Provide the (x, y) coordinate of the cell's center where the given text is located.  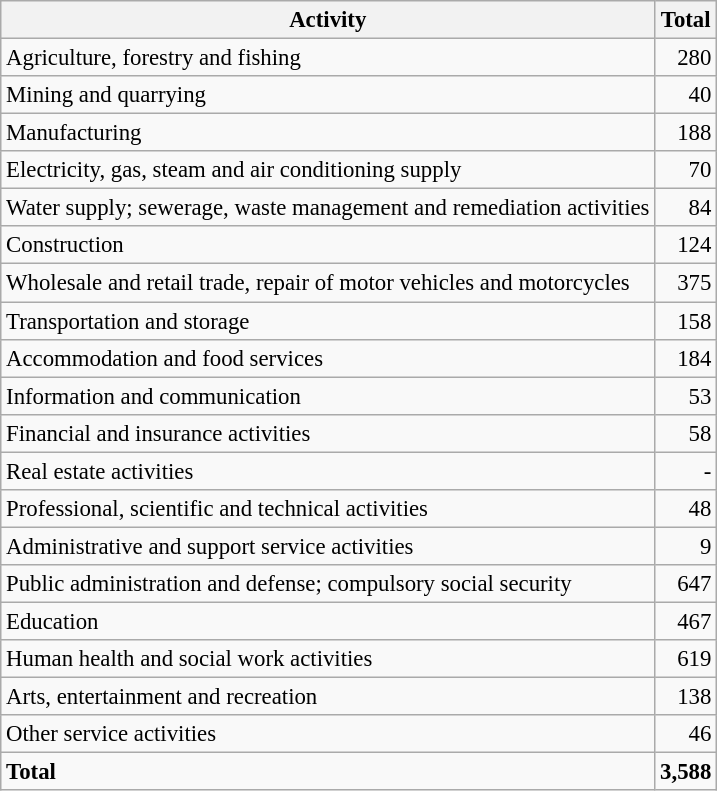
124 (686, 245)
Education (328, 621)
3,588 (686, 772)
53 (686, 396)
184 (686, 358)
Other service activities (328, 734)
84 (686, 208)
188 (686, 133)
Mining and quarrying (328, 95)
Accommodation and food services (328, 358)
9 (686, 546)
40 (686, 95)
Information and communication (328, 396)
48 (686, 509)
Electricity, gas, steam and air conditioning supply (328, 170)
Activity (328, 20)
Transportation and storage (328, 321)
Construction (328, 245)
58 (686, 433)
Human health and social work activities (328, 659)
Wholesale and retail trade, repair of motor vehicles and motorcycles (328, 283)
Public administration and defense; compulsory social security (328, 584)
Administrative and support service activities (328, 546)
Professional, scientific and technical activities (328, 509)
Arts, entertainment and recreation (328, 697)
280 (686, 58)
46 (686, 734)
619 (686, 659)
Financial and insurance activities (328, 433)
Manufacturing (328, 133)
467 (686, 621)
647 (686, 584)
70 (686, 170)
158 (686, 321)
Water supply; sewerage, waste management and remediation activities (328, 208)
Agriculture, forestry and fishing (328, 58)
Real estate activities (328, 471)
375 (686, 283)
- (686, 471)
138 (686, 697)
